Find where the given text appears and provide that cell's center as (X, Y) coordinate. 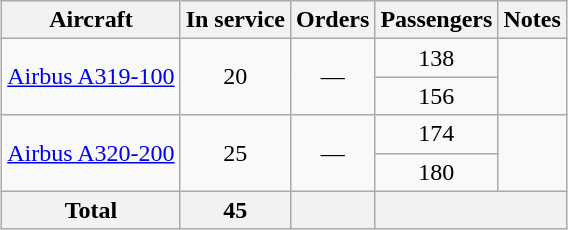
156 (436, 96)
138 (436, 58)
Airbus A319-100 (91, 77)
Passengers (436, 20)
45 (235, 210)
Notes (532, 20)
Total (91, 210)
In service (235, 20)
20 (235, 77)
Airbus A320-200 (91, 153)
Aircraft (91, 20)
180 (436, 172)
25 (235, 153)
174 (436, 134)
Orders (332, 20)
